Determine the [X, Y] coordinate at the center of the cell enclosing the given text.  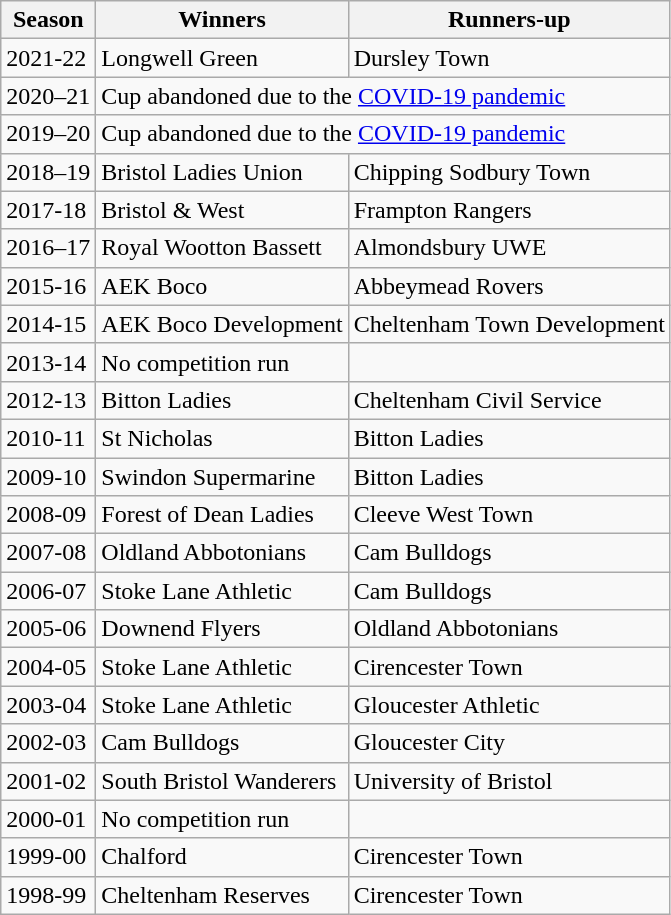
University of Bristol [509, 781]
Bristol Ladies Union [222, 172]
2003-04 [48, 705]
2021-22 [48, 58]
Cheltenham Reserves [222, 895]
Almondsbury UWE [509, 248]
2016–17 [48, 248]
Chipping Sodbury Town [509, 172]
2001-02 [48, 781]
2012-13 [48, 400]
South Bristol Wanderers [222, 781]
2018–19 [48, 172]
Longwell Green [222, 58]
2008-09 [48, 515]
1998-99 [48, 895]
Runners-up [509, 20]
Dursley Town [509, 58]
Cleeve West Town [509, 515]
Forest of Dean Ladies [222, 515]
Cheltenham Town Development [509, 324]
2017-18 [48, 210]
Abbeymead Rovers [509, 286]
2014-15 [48, 324]
2000-01 [48, 819]
2004-05 [48, 667]
2006-07 [48, 591]
2015-16 [48, 286]
St Nicholas [222, 438]
2007-08 [48, 553]
Frampton Rangers [509, 210]
2013-14 [48, 362]
Bristol & West [222, 210]
Swindon Supermarine [222, 477]
2019–20 [48, 134]
1999-00 [48, 857]
2010-11 [48, 438]
Chalford [222, 857]
Gloucester Athletic [509, 705]
2020–21 [48, 96]
Gloucester City [509, 743]
2002-03 [48, 743]
Winners [222, 20]
AEK Boco [222, 286]
Royal Wootton Bassett [222, 248]
2009-10 [48, 477]
Downend Flyers [222, 629]
AEK Boco Development [222, 324]
2005-06 [48, 629]
Cheltenham Civil Service [509, 400]
Season [48, 20]
